Search for the cell housing the specified text and yield its (x, y) center coordinate. 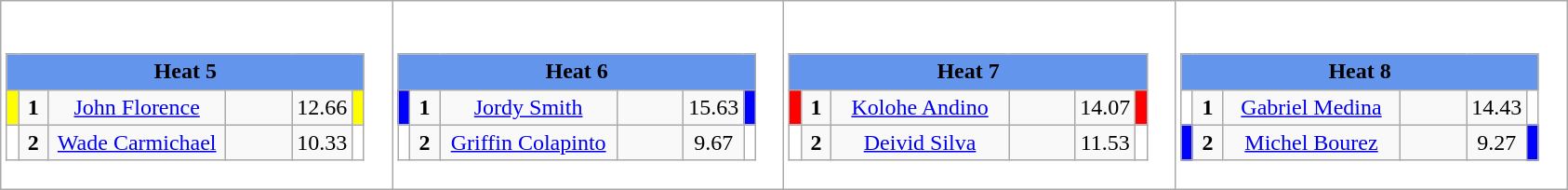
Heat 5 1 John Florence 12.66 2 Wade Carmichael 10.33 (197, 95)
Michel Bourez (1311, 142)
9.67 (714, 142)
Heat 8 1 Gabriel Medina 14.43 2 Michel Bourez 9.27 (1371, 95)
Deivid Silva (921, 142)
John Florence (138, 107)
Gabriel Medina (1311, 107)
14.07 (1105, 107)
Jordy Smith (528, 107)
Heat 8 (1360, 72)
Heat 6 1 Jordy Smith 15.63 2 Griffin Colapinto 9.67 (588, 95)
9.27 (1497, 142)
Heat 6 (577, 72)
12.66 (322, 107)
Heat 7 1 Kolohe Andino 14.07 2 Deivid Silva 11.53 (980, 95)
15.63 (714, 107)
Heat 5 (185, 72)
14.43 (1497, 107)
Heat 7 (968, 72)
10.33 (322, 142)
Griffin Colapinto (528, 142)
Kolohe Andino (921, 107)
11.53 (1105, 142)
Wade Carmichael (138, 142)
